Return the [X, Y] coordinate for the center point of the cell that contains the specified text.  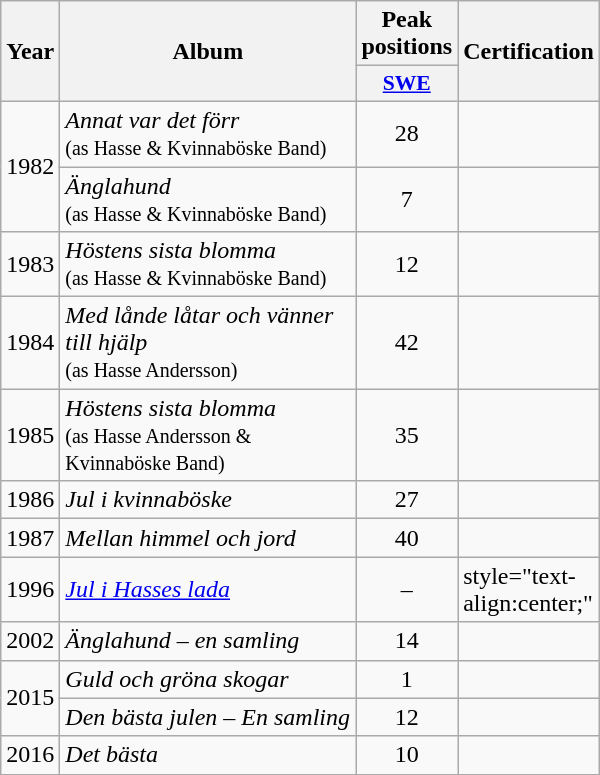
Album [208, 52]
Den bästa julen – En samling [208, 717]
2016 [30, 755]
14 [407, 641]
style="text-align:center;" [529, 590]
– [407, 590]
1984 [30, 343]
1 [407, 679]
35 [407, 435]
Year [30, 52]
2002 [30, 641]
7 [407, 198]
1987 [30, 538]
2015 [30, 698]
28 [407, 134]
1986 [30, 500]
1983 [30, 264]
Änglahund – en samling [208, 641]
Certification [529, 52]
Jul i Hasses lada [208, 590]
Annat var det förr(as Hasse & Kvinnaböske Band) [208, 134]
1996 [30, 590]
Mellan himmel och jord [208, 538]
10 [407, 755]
40 [407, 538]
SWE [407, 84]
Höstens sista blomma(as Hasse & Kvinnaböske Band) [208, 264]
Jul i kvinnaböske [208, 500]
27 [407, 500]
Peak positions [407, 34]
Med lånde låtar och vänner till hjälp(as Hasse Andersson) [208, 343]
1985 [30, 435]
Änglahund(as Hasse & Kvinnaböske Band) [208, 198]
Guld och gröna skogar [208, 679]
42 [407, 343]
Det bästa [208, 755]
Höstens sista blomma(as Hasse Andersson & Kvinnaböske Band) [208, 435]
1982 [30, 166]
